Return (x, y) of the center of cell containing provided text 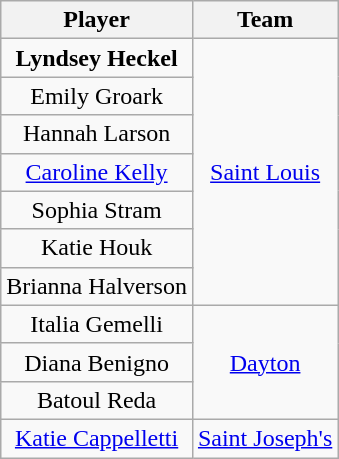
Team (264, 20)
Sophia Stram (97, 210)
Player (97, 20)
Diana Benigno (97, 362)
Dayton (264, 362)
Emily Groark (97, 96)
Katie Cappelletti (97, 438)
Caroline Kelly (97, 172)
Saint Joseph's (264, 438)
Italia Gemelli (97, 324)
Saint Louis (264, 172)
Katie Houk (97, 248)
Batoul Reda (97, 400)
Hannah Larson (97, 134)
Lyndsey Heckel (97, 58)
Brianna Halverson (97, 286)
